Locate the cell with the specified text and output its [X, Y] center coordinate. 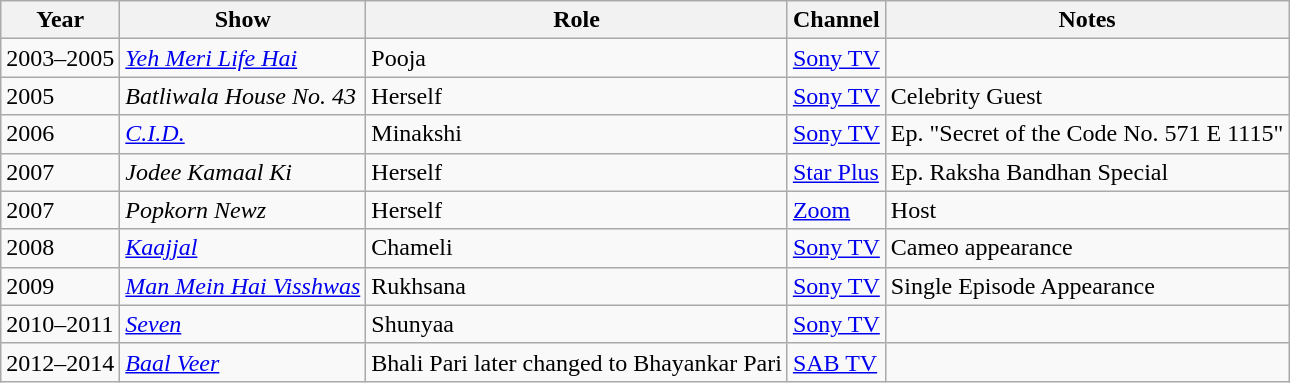
2008 [60, 248]
Ep. "Secret of the Code No. 571 E 1115" [1086, 134]
Star Plus [836, 172]
Baal Veer [243, 362]
Kaajjal [243, 248]
Chameli [577, 248]
2010–2011 [60, 324]
Celebrity Guest [1086, 96]
C.I.D. [243, 134]
2003–2005 [60, 58]
Bhali Pari later changed to Bhayankar Pari [577, 362]
Notes [1086, 20]
Batliwala House No. 43 [243, 96]
Show [243, 20]
Role [577, 20]
Shunyaa [577, 324]
Rukhsana [577, 286]
Seven [243, 324]
SAB TV [836, 362]
Jodee Kamaal Ki [243, 172]
Ep. Raksha Bandhan Special [1086, 172]
2005 [60, 96]
Single Episode Appearance [1086, 286]
Host [1086, 210]
Cameo appearance [1086, 248]
2009 [60, 286]
Year [60, 20]
2006 [60, 134]
Man Mein Hai Visshwas [243, 286]
Channel [836, 20]
Minakshi [577, 134]
Zoom [836, 210]
Pooja [577, 58]
Yeh Meri Life Hai [243, 58]
2012–2014 [60, 362]
Popkorn Newz [243, 210]
